Pinpoint the cell where the given text exists, returning its (x, y) midpoint coordinate. 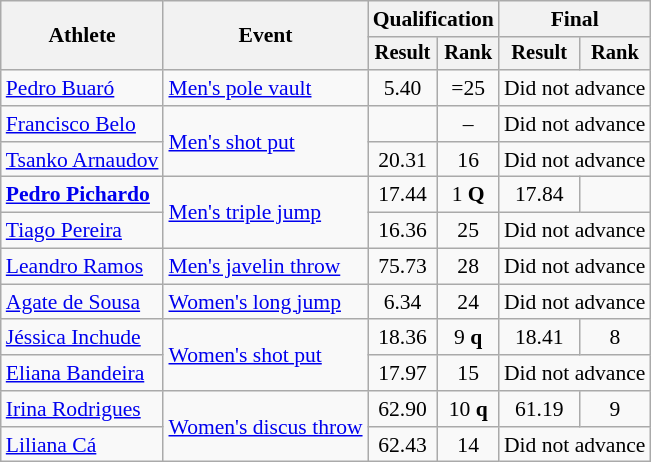
9 q (468, 338)
Agate de Sousa (82, 302)
Men's pole vault (265, 88)
Eliana Bandeira (82, 373)
Women's discus throw (265, 426)
Men's javelin throw (265, 267)
– (468, 124)
8 (616, 338)
Qualification (434, 19)
75.73 (403, 267)
17.44 (403, 195)
20.31 (403, 160)
Tsanko Arnaudov (82, 160)
Women's long jump (265, 302)
17.84 (540, 195)
16 (468, 160)
Pedro Pichardo (82, 195)
Final (575, 19)
62.90 (403, 409)
1 Q (468, 195)
61.19 (540, 409)
Leandro Ramos (82, 267)
15 (468, 373)
9 (616, 409)
17.97 (403, 373)
Event (265, 36)
Irina Rodrigues (82, 409)
24 (468, 302)
16.36 (403, 231)
Francisco Belo (82, 124)
10 q (468, 409)
Jéssica Inchude (82, 338)
Men's triple jump (265, 212)
Tiago Pereira (82, 231)
28 (468, 267)
6.34 (403, 302)
Men's shot put (265, 142)
5.40 (403, 88)
18.41 (540, 338)
Pedro Buaró (82, 88)
18.36 (403, 338)
Athlete (82, 36)
25 (468, 231)
Women's shot put (265, 356)
=25 (468, 88)
